Return [X, Y] of the center of cell containing provided text 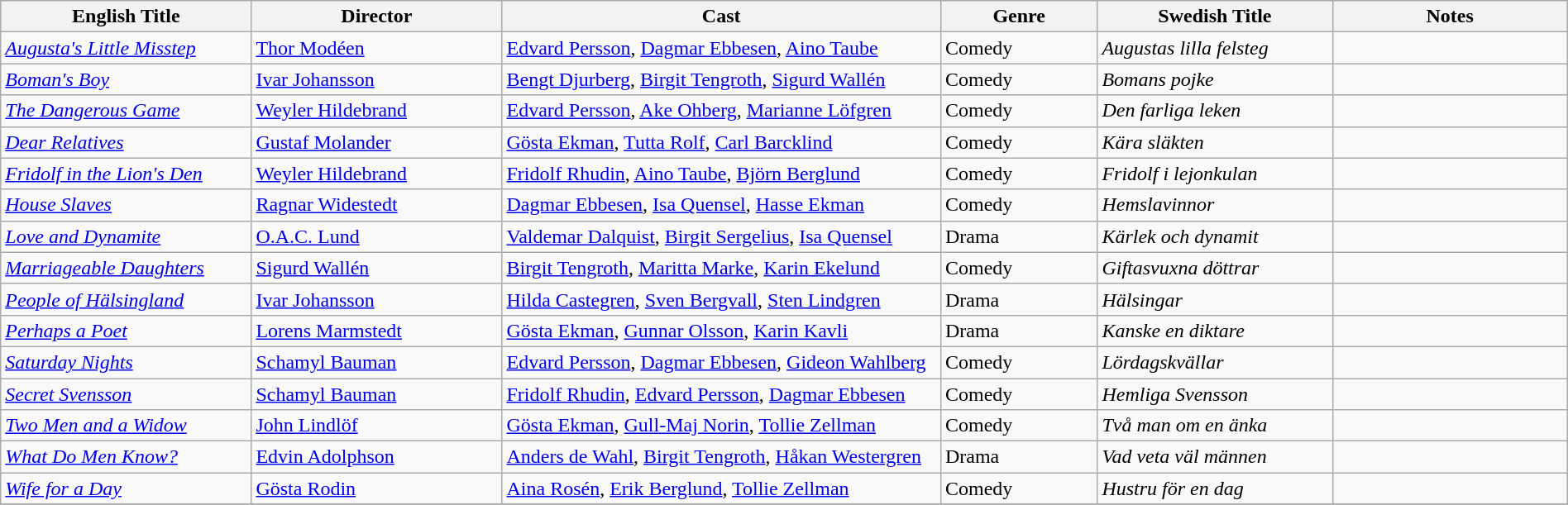
Fridolf Rhudin, Edvard Persson, Dagmar Ebbesen [721, 394]
Dear Relatives [126, 142]
Kära släkten [1215, 142]
Hemslavinnor [1215, 205]
O.A.C. Lund [377, 236]
Gustaf Molander [377, 142]
What Do Men Know? [126, 457]
Gösta Ekman, Gunnar Olsson, Karin Kavli [721, 331]
Kanske en diktare [1215, 331]
Hilda Castegren, Sven Bergvall, Sten Lindgren [721, 299]
Augusta's Little Misstep [126, 48]
Augustas lilla felsteg [1215, 48]
Edvard Persson, Dagmar Ebbesen, Gideon Wahlberg [721, 362]
Två man om en änka [1215, 426]
Wife for a Day [126, 488]
Hustru för en dag [1215, 488]
Bengt Djurberg, Birgit Tengroth, Sigurd Wallén [721, 79]
Fridolf in the Lion's Den [126, 174]
Secret Svensson [126, 394]
Dagmar Ebbesen, Isa Quensel, Hasse Ekman [721, 205]
Two Men and a Widow [126, 426]
Bomans pojke [1215, 79]
Birgit Tengroth, Maritta Marke, Karin Ekelund [721, 268]
Fridolf i lejonkulan [1215, 174]
Love and Dynamite [126, 236]
Edvard Persson, Ake Ohberg, Marianne Löfgren [721, 111]
Ragnar Widestedt [377, 205]
Edvin Adolphson [377, 457]
Saturday Nights [126, 362]
People of Hälsingland [126, 299]
Genre [1019, 17]
The Dangerous Game [126, 111]
Gösta Ekman, Gull-Maj Norin, Tollie Zellman [721, 426]
Swedish Title [1215, 17]
Hemliga Svensson [1215, 394]
Lorens Marmstedt [377, 331]
Den farliga leken [1215, 111]
Aina Rosén, Erik Berglund, Tollie Zellman [721, 488]
Sigurd Wallén [377, 268]
Cast [721, 17]
Marriageable Daughters [126, 268]
Gösta Ekman, Tutta Rolf, Carl Barcklind [721, 142]
Kärlek och dynamit [1215, 236]
Vad veta väl männen [1215, 457]
Notes [1450, 17]
House Slaves [126, 205]
Lördagskvällar [1215, 362]
Giftasvuxna döttrar [1215, 268]
Director [377, 17]
Valdemar Dalquist, Birgit Sergelius, Isa Quensel [721, 236]
John Lindlöf [377, 426]
Boman's Boy [126, 79]
Edvard Persson, Dagmar Ebbesen, Aino Taube [721, 48]
Gösta Rodin [377, 488]
Hälsingar [1215, 299]
Perhaps a Poet [126, 331]
English Title [126, 17]
Anders de Wahl, Birgit Tengroth, Håkan Westergren [721, 457]
Fridolf Rhudin, Aino Taube, Björn Berglund [721, 174]
Thor Modéen [377, 48]
